For the text-containing cell, return its midpoint in [x, y] coordinate format. 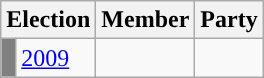
Member [146, 20]
Election [48, 20]
Party [229, 20]
2009 [56, 58]
